Pinpoint the cell where the given text exists, returning its [x, y] midpoint coordinate. 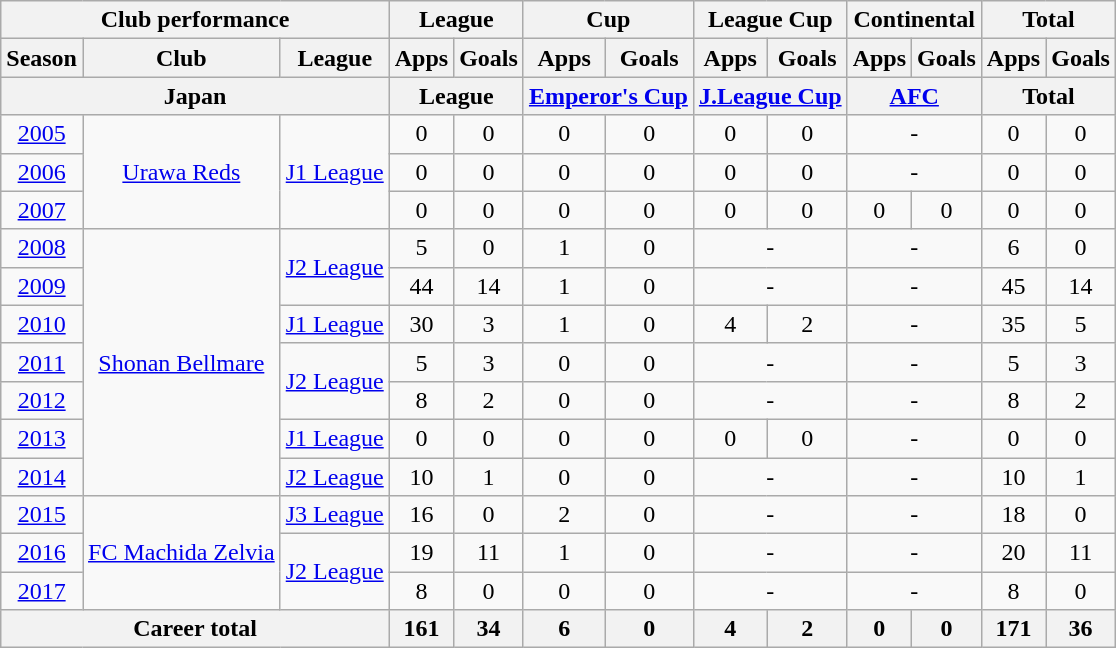
2014 [42, 477]
2013 [42, 438]
Emperor's Cup [608, 96]
34 [489, 629]
171 [1013, 629]
Continental [914, 20]
19 [421, 553]
35 [1013, 324]
2008 [42, 248]
Club [181, 58]
2010 [42, 324]
45 [1013, 286]
16 [421, 515]
J3 League [334, 515]
18 [1013, 515]
Career total [195, 629]
30 [421, 324]
2017 [42, 591]
2011 [42, 362]
161 [421, 629]
Japan [195, 96]
2007 [42, 210]
FC Machida Zelvia [181, 553]
2012 [42, 400]
2016 [42, 553]
AFC [914, 96]
2006 [42, 172]
2015 [42, 515]
44 [421, 286]
League Cup [770, 20]
J.League Cup [770, 96]
2009 [42, 286]
36 [1081, 629]
2005 [42, 134]
Season [42, 58]
Shonan Bellmare [181, 362]
Cup [608, 20]
20 [1013, 553]
Club performance [195, 20]
Urawa Reds [181, 172]
